Provide the (x, y) coordinate of the cell's center where the given text is located.  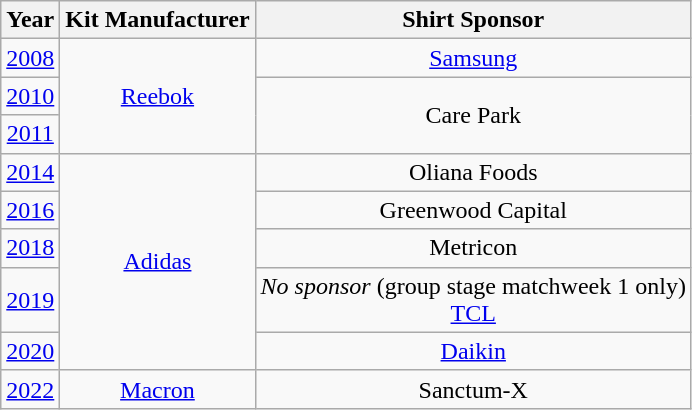
Kit Manufacturer (158, 20)
2011 (30, 134)
2008 (30, 58)
2022 (30, 389)
2019 (30, 300)
Shirt Sponsor (473, 20)
Samsung (473, 58)
Metricon (473, 248)
Care Park (473, 115)
2018 (30, 248)
2014 (30, 172)
Reebok (158, 96)
Macron (158, 389)
Daikin (473, 351)
Greenwood Capital (473, 210)
Sanctum-X (473, 389)
Year (30, 20)
Oliana Foods (473, 172)
Adidas (158, 262)
No sponsor (group stage matchweek 1 only)TCL (473, 300)
2010 (30, 96)
2016 (30, 210)
2020 (30, 351)
